Scan for the cell matching the given text and deliver its [x, y] coordinate at center. 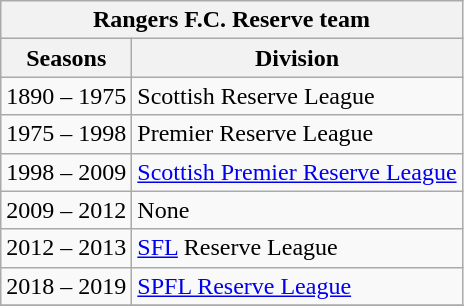
1890 – 1975 [66, 96]
1975 – 1998 [66, 134]
SPFL Reserve League [297, 286]
Seasons [66, 58]
Division [297, 58]
Scottish Premier Reserve League [297, 172]
1998 – 2009 [66, 172]
Premier Reserve League [297, 134]
Scottish Reserve League [297, 96]
2009 – 2012 [66, 210]
2012 – 2013 [66, 248]
SFL Reserve League [297, 248]
Rangers F.C. Reserve team [232, 20]
None [297, 210]
2018 – 2019 [66, 286]
